For the text-containing cell, return its midpoint in [x, y] coordinate format. 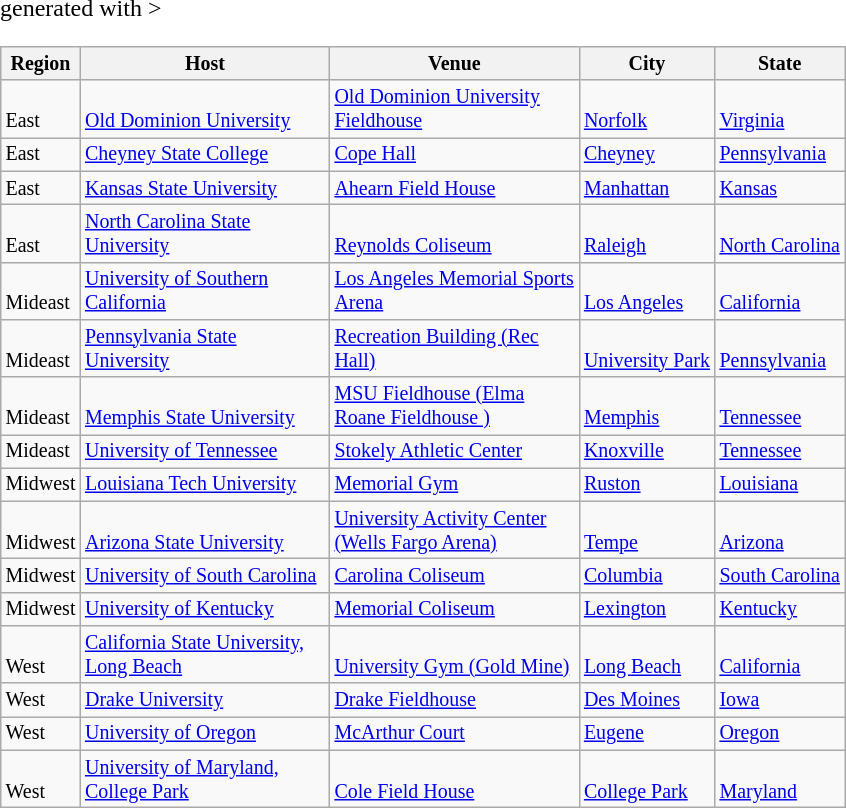
Eugene [647, 734]
Long Beach [647, 654]
Kentucky [780, 608]
College Park [647, 778]
Norfolk [647, 108]
Memphis [647, 406]
Ahearn Field House [454, 188]
Drake University [204, 700]
South Carolina [780, 576]
Venue [454, 64]
Recreation Building (Rec Hall) [454, 348]
Memorial Coliseum [454, 608]
University of South Carolina [204, 576]
Cope Hall [454, 154]
Reynolds Coliseum [454, 234]
Oregon [780, 734]
Drake Fieldhouse [454, 700]
University of Kentucky [204, 608]
Raleigh [647, 234]
University of Maryland, College Park [204, 778]
Memphis State University [204, 406]
Maryland [780, 778]
Old Dominion University [204, 108]
Arizona State University [204, 530]
Iowa [780, 700]
McArthur Court [454, 734]
Cheyney [647, 154]
City [647, 64]
Louisiana [780, 484]
Region [40, 64]
University Activity Center (Wells Fargo Arena) [454, 530]
Arizona [780, 530]
MSU Fieldhouse (Elma Roane Fieldhouse ) [454, 406]
North Carolina [780, 234]
Stokely Athletic Center [454, 450]
Louisiana Tech University [204, 484]
Cheyney State College [204, 154]
State [780, 64]
Tempe [647, 530]
Manhattan [647, 188]
Old Dominion University Fieldhouse [454, 108]
Kansas State University [204, 188]
Columbia [647, 576]
University of Tennessee [204, 450]
North Carolina State University [204, 234]
Host [204, 64]
Des Moines [647, 700]
Knoxville [647, 450]
Lexington [647, 608]
Los Angeles Memorial Sports Arena [454, 290]
Pennsylvania State University [204, 348]
University Park [647, 348]
Cole Field House [454, 778]
Memorial Gym [454, 484]
Carolina Coliseum [454, 576]
Virginia [780, 108]
University Gym (Gold Mine) [454, 654]
University of Southern California [204, 290]
Los Angeles [647, 290]
Kansas [780, 188]
University of Oregon [204, 734]
California State University, Long Beach [204, 654]
Ruston [647, 484]
